Find where the given text appears and provide that cell's center as (X, Y) coordinate. 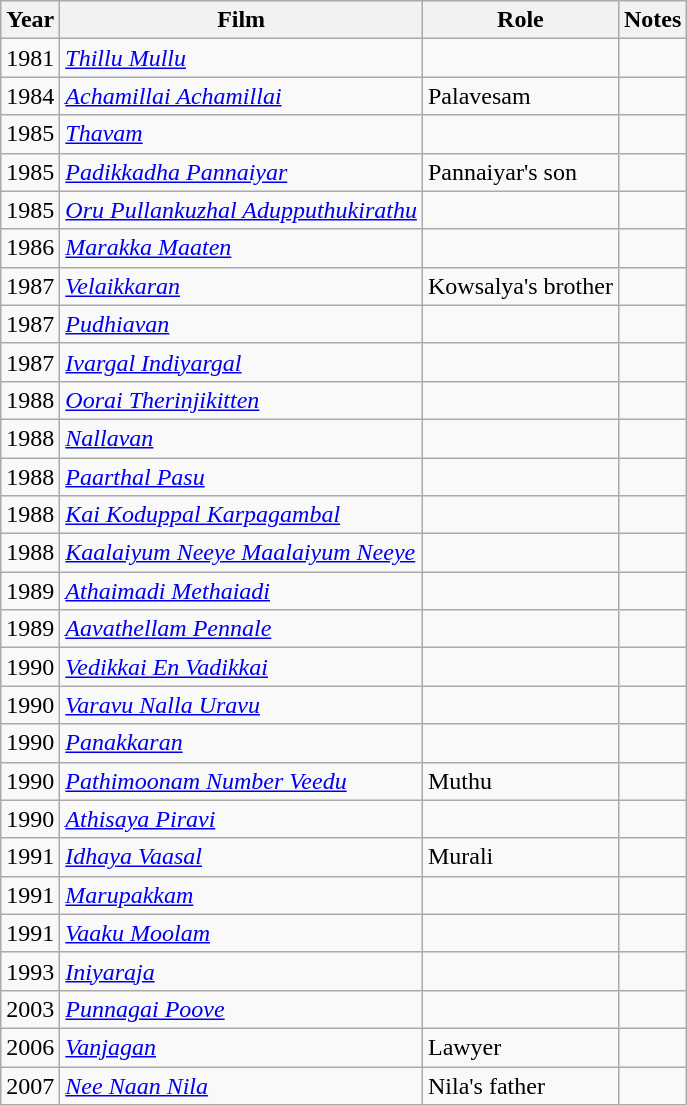
Muthu (520, 781)
Athaimadi Methaiadi (242, 591)
Year (30, 20)
Notes (652, 20)
Punnagai Poove (242, 1009)
Pathimoonam Number Veedu (242, 781)
Iniyaraja (242, 971)
Nee Naan Nila (242, 1085)
Pannaiyar's son (520, 172)
Oorai Therinjikitten (242, 400)
Kaalaiyum Neeye Maalaiyum Neeye (242, 553)
Vanjagan (242, 1047)
Thavam (242, 134)
Kai Koduppal Karpagambal (242, 515)
Marupakkam (242, 895)
Idhaya Vaasal (242, 857)
Kowsalya's brother (520, 286)
Padikkadha Pannaiyar (242, 172)
Aavathellam Pennale (242, 629)
Nila's father (520, 1085)
Athisaya Piravi (242, 819)
Palavesam (520, 96)
Marakka Maaten (242, 248)
Achamillai Achamillai (242, 96)
Pudhiavan (242, 324)
Varavu Nalla Uravu (242, 705)
Paarthal Pasu (242, 477)
Nallavan (242, 438)
Vaaku Moolam (242, 933)
Thillu Mullu (242, 58)
1984 (30, 96)
2003 (30, 1009)
1986 (30, 248)
Murali (520, 857)
2006 (30, 1047)
Oru Pullankuzhal Adupputhukirathu (242, 210)
1993 (30, 971)
Ivargal Indiyargal (242, 362)
Film (242, 20)
Vedikkai En Vadikkai (242, 667)
Role (520, 20)
2007 (30, 1085)
Velaikkaran (242, 286)
1981 (30, 58)
Panakkaran (242, 743)
Lawyer (520, 1047)
